Provide the [X, Y] coordinate of the cell's center where the given text is located.  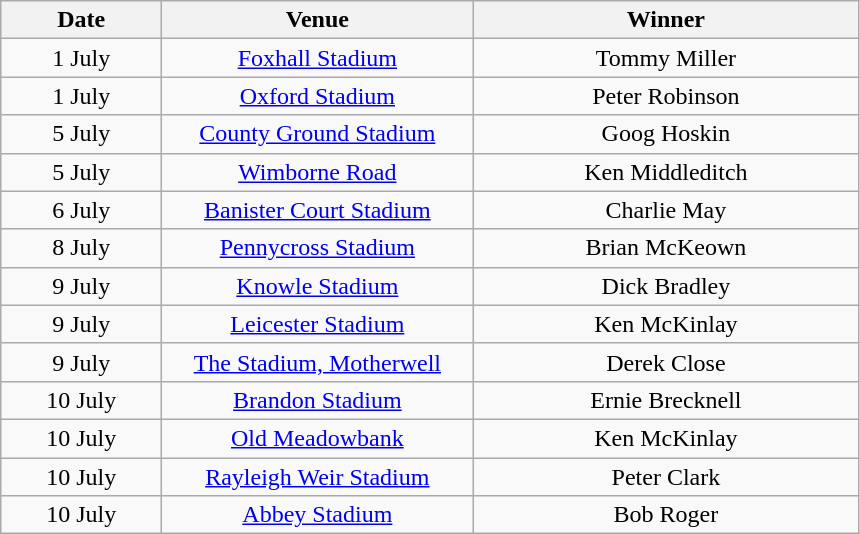
Foxhall Stadium [318, 58]
Date [82, 20]
Rayleigh Weir Stadium [318, 477]
Derek Close [666, 362]
Tommy Miller [666, 58]
6 July [82, 210]
Bob Roger [666, 515]
Ken Middleditch [666, 172]
Leicester Stadium [318, 324]
Pennycross Stadium [318, 248]
County Ground Stadium [318, 134]
Abbey Stadium [318, 515]
Charlie May [666, 210]
Peter Clark [666, 477]
Brandon Stadium [318, 400]
Venue [318, 20]
Brian McKeown [666, 248]
Goog Hoskin [666, 134]
Dick Bradley [666, 286]
Peter Robinson [666, 96]
Knowle Stadium [318, 286]
Old Meadowbank [318, 438]
Banister Court Stadium [318, 210]
Oxford Stadium [318, 96]
Winner [666, 20]
The Stadium, Motherwell [318, 362]
Wimborne Road [318, 172]
Ernie Brecknell [666, 400]
8 July [82, 248]
